Scan for the cell matching the given text and deliver its [x, y] coordinate at center. 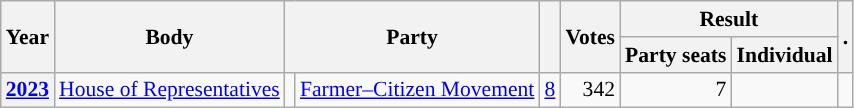
2023 [28, 90]
Body [170, 36]
Votes [590, 36]
Farmer–Citizen Movement [418, 90]
. [846, 36]
Party seats [676, 55]
Individual [784, 55]
Party [412, 36]
8 [550, 90]
342 [590, 90]
7 [676, 90]
Result [729, 19]
House of Representatives [170, 90]
Year [28, 36]
